From the cell containing the given text, extract its center point as (X, Y) coordinate. 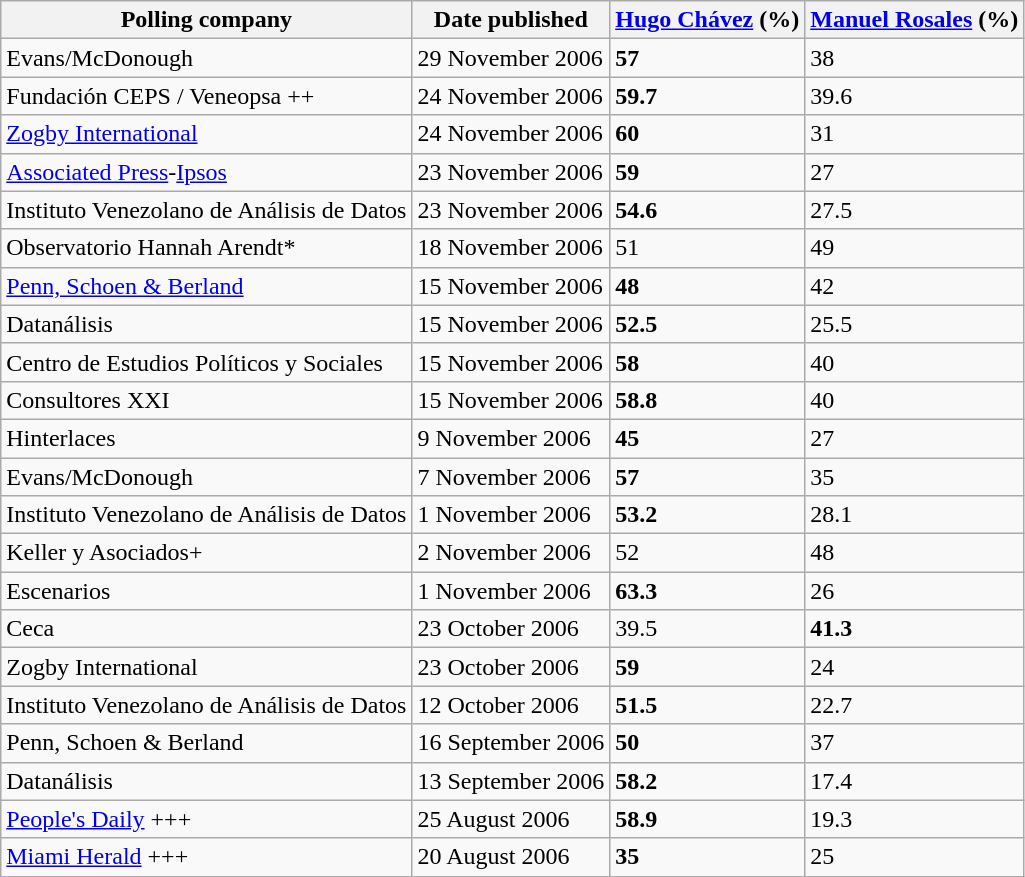
39.6 (914, 96)
50 (708, 743)
25.5 (914, 324)
52 (708, 553)
25 (914, 857)
Manuel Rosales (%) (914, 20)
12 October 2006 (511, 705)
41.3 (914, 629)
29 November 2006 (511, 58)
54.6 (708, 210)
28.1 (914, 515)
51.5 (708, 705)
Hinterlaces (206, 438)
26 (914, 591)
18 November 2006 (511, 248)
19.3 (914, 819)
Associated Press-Ipsos (206, 172)
38 (914, 58)
27.5 (914, 210)
37 (914, 743)
Date published (511, 20)
58 (708, 362)
45 (708, 438)
17.4 (914, 781)
60 (708, 134)
Miami Herald +++ (206, 857)
Centro de Estudios Políticos y Sociales (206, 362)
7 November 2006 (511, 477)
Fundación CEPS / Veneopsa ++ (206, 96)
58.9 (708, 819)
31 (914, 134)
53.2 (708, 515)
22.7 (914, 705)
2 November 2006 (511, 553)
58.8 (708, 400)
52.5 (708, 324)
Hugo Chávez (%) (708, 20)
63.3 (708, 591)
People's Daily +++ (206, 819)
39.5 (708, 629)
49 (914, 248)
Escenarios (206, 591)
16 September 2006 (511, 743)
24 (914, 667)
Consultores XXI (206, 400)
Keller y Asociados+ (206, 553)
25 August 2006 (511, 819)
Polling company (206, 20)
Ceca (206, 629)
13 September 2006 (511, 781)
42 (914, 286)
51 (708, 248)
58.2 (708, 781)
Observatorio Hannah Arendt* (206, 248)
20 August 2006 (511, 857)
59.7 (708, 96)
9 November 2006 (511, 438)
